Return (X, Y) of the center of cell containing provided text 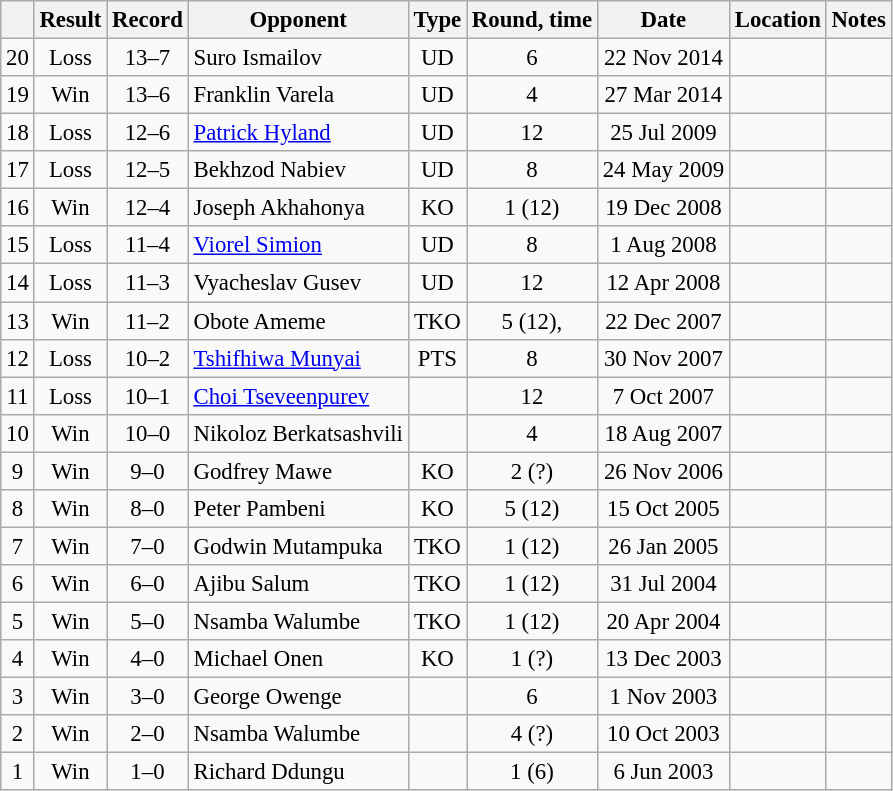
16 (18, 208)
13 (18, 321)
12–6 (148, 133)
Tshifhiwa Munyai (298, 358)
2 (?) (532, 471)
Round, time (532, 20)
17 (18, 170)
Record (148, 20)
26 Jan 2005 (663, 546)
2 (18, 734)
3–0 (148, 697)
PTS (437, 358)
18 (18, 133)
19 Dec 2008 (663, 208)
Obote Ameme (298, 321)
1 (6) (532, 772)
10–2 (148, 358)
24 May 2009 (663, 170)
19 (18, 95)
1 Aug 2008 (663, 245)
1 (18, 772)
Type (437, 20)
Date (663, 20)
12–4 (148, 208)
5–0 (148, 621)
Joseph Akhahonya (298, 208)
10–0 (148, 433)
15 (18, 245)
1 (?) (532, 659)
6 Jun 2003 (663, 772)
30 Nov 2007 (663, 358)
20 (18, 58)
13–6 (148, 95)
5 (18, 621)
11–2 (148, 321)
Peter Pambeni (298, 509)
20 Apr 2004 (663, 621)
6–0 (148, 584)
22 Dec 2007 (663, 321)
Notes (858, 20)
Vyacheslav Gusev (298, 283)
18 Aug 2007 (663, 433)
9–0 (148, 471)
4–0 (148, 659)
22 Nov 2014 (663, 58)
Franklin Varela (298, 95)
7 Oct 2007 (663, 396)
Richard Ddungu (298, 772)
3 (18, 697)
13 Dec 2003 (663, 659)
12 Apr 2008 (663, 283)
14 (18, 283)
Nikoloz Berkatsashvili (298, 433)
9 (18, 471)
Opponent (298, 20)
15 Oct 2005 (663, 509)
1–0 (148, 772)
Michael Onen (298, 659)
Result (70, 20)
4 (?) (532, 734)
10–1 (148, 396)
Location (778, 20)
Bekhzod Nabiev (298, 170)
25 Jul 2009 (663, 133)
Choi Tseveenpurev (298, 396)
8–0 (148, 509)
7 (18, 546)
10 Oct 2003 (663, 734)
Suro Ismailov (298, 58)
Ajibu Salum (298, 584)
7–0 (148, 546)
31 Jul 2004 (663, 584)
5 (12), (532, 321)
26 Nov 2006 (663, 471)
Godwin Mutampuka (298, 546)
2–0 (148, 734)
10 (18, 433)
11 (18, 396)
George Owenge (298, 697)
27 Mar 2014 (663, 95)
12–5 (148, 170)
1 Nov 2003 (663, 697)
Patrick Hyland (298, 133)
13–7 (148, 58)
Viorel Simion (298, 245)
11–4 (148, 245)
Godfrey Mawe (298, 471)
5 (12) (532, 509)
11–3 (148, 283)
